Identify which cell holds the provided text, then report its [x, y] central coordinate. 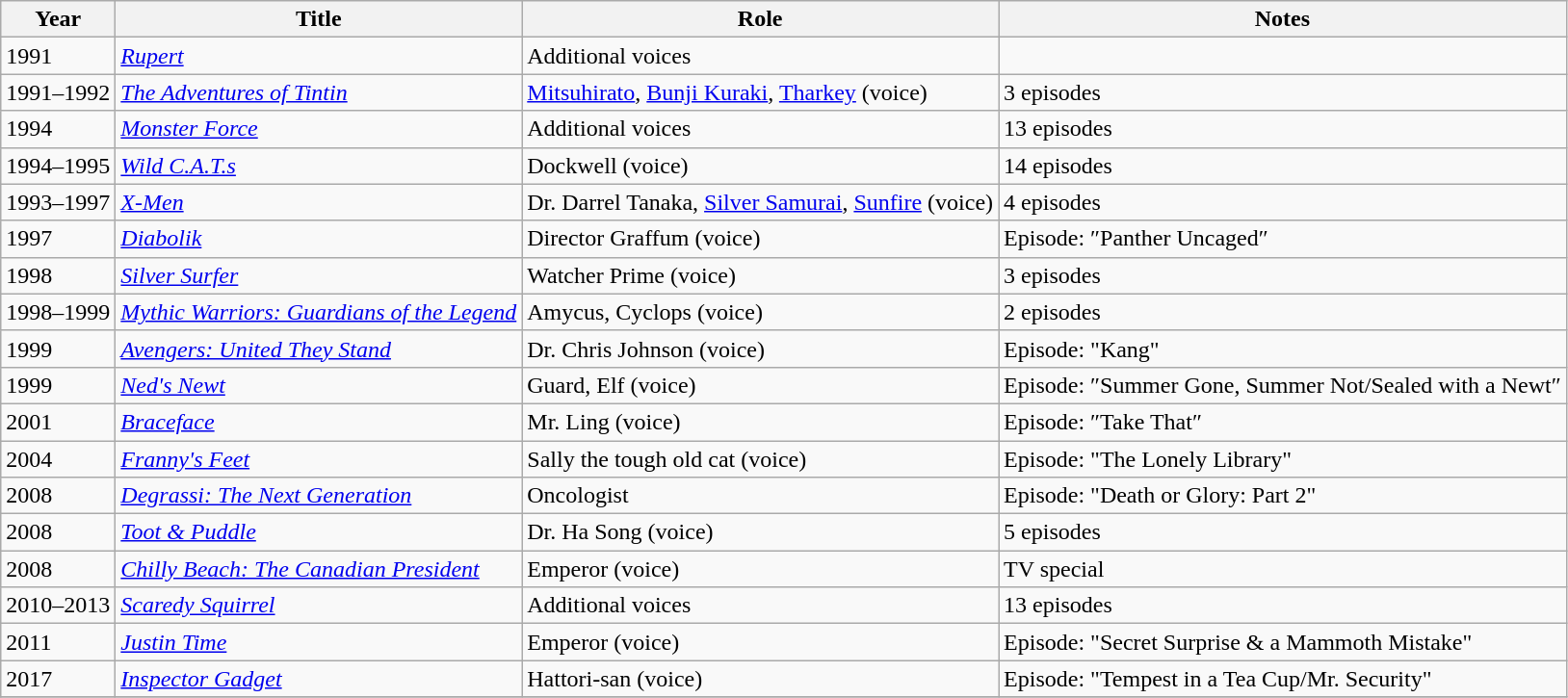
X-Men [319, 202]
Watcher Prime (voice) [761, 275]
Silver Surfer [319, 275]
Year [58, 19]
Mythic Warriors: Guardians of the Legend [319, 312]
Mitsuhirato, Bunji Kuraki, Tharkey (voice) [761, 92]
Episode: "Secret Surprise & a Mammoth Mistake" [1283, 642]
Scaredy Squirrel [319, 606]
Episode: "Kang" [1283, 349]
1997 [58, 239]
Episode: ″Panther Uncaged″ [1283, 239]
Diabolik [319, 239]
Sally the tough old cat (voice) [761, 459]
2001 [58, 422]
Monster Force [319, 129]
2011 [58, 642]
The Adventures of Tintin [319, 92]
Episode: ″Summer Gone, Summer Not/Sealed with a Newt″ [1283, 385]
1994 [58, 129]
1991–1992 [58, 92]
Wild C.A.T.s [319, 166]
14 episodes [1283, 166]
Avengers: United They Stand [319, 349]
2017 [58, 679]
Degrassi: The Next Generation [319, 496]
Episode: "Tempest in a Tea Cup/Mr. Security" [1283, 679]
Director Graffum (voice) [761, 239]
Dockwell (voice) [761, 166]
2004 [58, 459]
1994–1995 [58, 166]
Role [761, 19]
Justin Time [319, 642]
2010–2013 [58, 606]
Dr. Darrel Tanaka, Silver Samurai, Sunfire (voice) [761, 202]
1993–1997 [58, 202]
Notes [1283, 19]
Inspector Gadget [319, 679]
TV special [1283, 569]
Mr. Ling (voice) [761, 422]
Chilly Beach: The Canadian President [319, 569]
Hattori-san (voice) [761, 679]
Ned's Newt [319, 385]
5 episodes [1283, 532]
Oncologist [761, 496]
2 episodes [1283, 312]
Episode: "Death or Glory: Part 2" [1283, 496]
Amycus, Cyclops (voice) [761, 312]
Episode: "The Lonely Library" [1283, 459]
Dr. Ha Song (voice) [761, 532]
Title [319, 19]
Braceface [319, 422]
Franny's Feet [319, 459]
Dr. Chris Johnson (voice) [761, 349]
Episode: ″Take That″ [1283, 422]
Rupert [319, 56]
1998 [58, 275]
1991 [58, 56]
1998–1999 [58, 312]
Toot & Puddle [319, 532]
Guard, Elf (voice) [761, 385]
4 episodes [1283, 202]
